Locate the cell with the specified text and output its [X, Y] center coordinate. 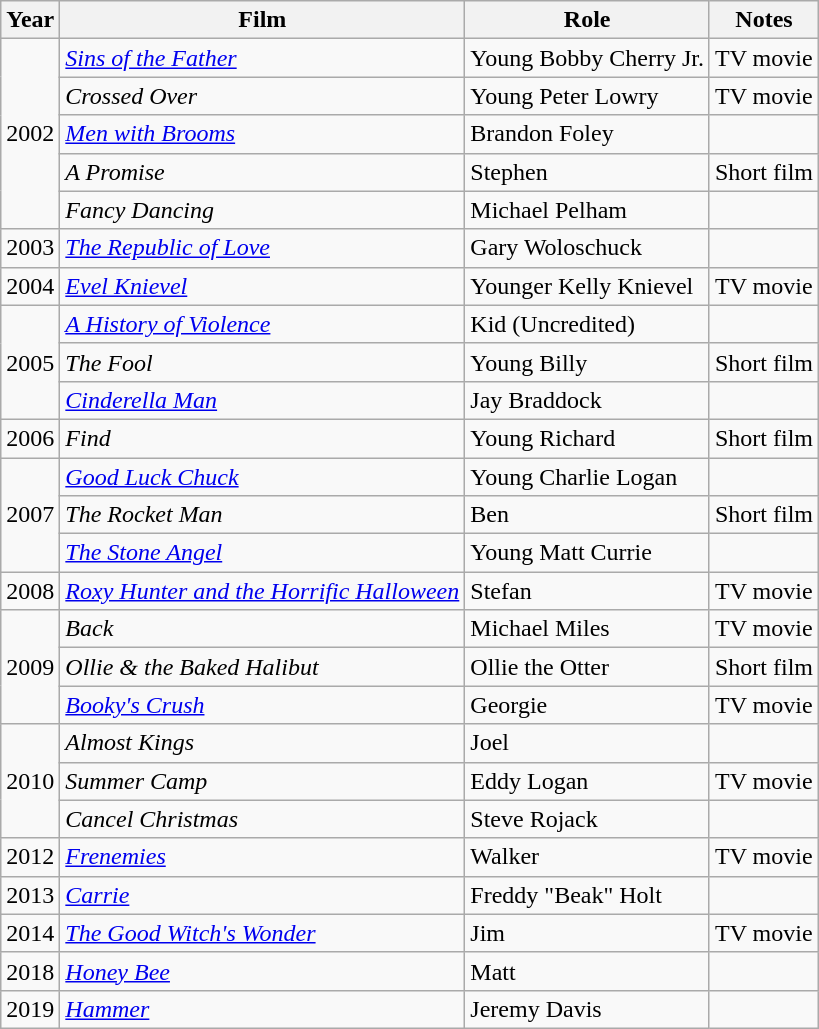
Summer Camp [262, 781]
Joel [588, 743]
Younger Kelly Knievel [588, 286]
The Stone Angel [262, 553]
Almost Kings [262, 743]
2014 [30, 933]
Michael Miles [588, 629]
Notes [764, 20]
2007 [30, 515]
Stephen [588, 172]
2008 [30, 591]
The Rocket Man [262, 515]
Young Bobby Cherry Jr. [588, 58]
Steve Rojack [588, 819]
Fancy Dancing [262, 210]
2019 [30, 1009]
The Good Witch's Wonder [262, 933]
Ollie & the Baked Halibut [262, 667]
2005 [30, 362]
2009 [30, 667]
The Fool [262, 362]
Jeremy Davis [588, 1009]
2018 [30, 971]
Eddy Logan [588, 781]
Find [262, 438]
Film [262, 20]
Year [30, 20]
Stefan [588, 591]
Evel Knievel [262, 286]
Frenemies [262, 857]
Matt [588, 971]
Brandon Foley [588, 134]
The Republic of Love [262, 248]
Role [588, 20]
2013 [30, 895]
Cancel Christmas [262, 819]
2004 [30, 286]
Ben [588, 515]
Kid (Uncredited) [588, 324]
Good Luck Chuck [262, 477]
Back [262, 629]
2002 [30, 134]
Cinderella Man [262, 400]
Hammer [262, 1009]
Roxy Hunter and the Horrific Halloween [262, 591]
Young Charlie Logan [588, 477]
2006 [30, 438]
Walker [588, 857]
A Promise [262, 172]
Georgie [588, 705]
Young Matt Currie [588, 553]
Booky's Crush [262, 705]
Crossed Over [262, 96]
Young Billy [588, 362]
2010 [30, 781]
Honey Bee [262, 971]
Young Richard [588, 438]
Men with Brooms [262, 134]
Jim [588, 933]
Sins of the Father [262, 58]
Young Peter Lowry [588, 96]
Freddy "Beak" Holt [588, 895]
Gary Woloschuck [588, 248]
2012 [30, 857]
Jay Braddock [588, 400]
Ollie the Otter [588, 667]
Michael Pelham [588, 210]
2003 [30, 248]
Carrie [262, 895]
A History of Violence [262, 324]
